Determine the [X, Y] coordinate at the center of the cell enclosing the given text.  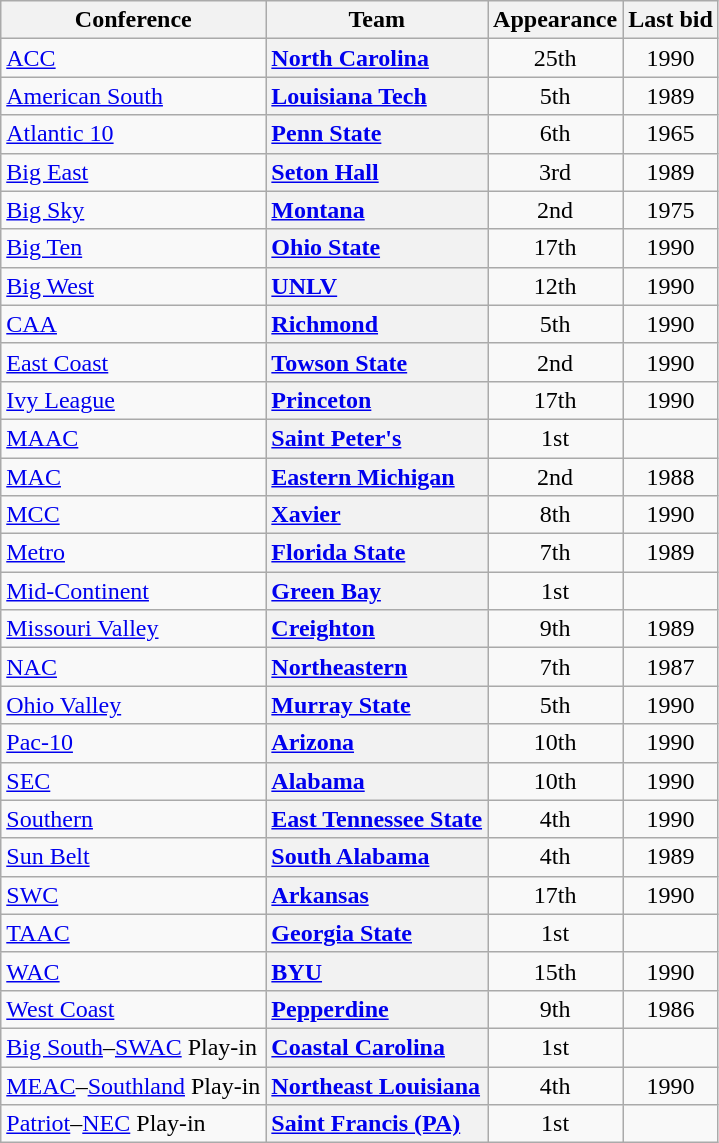
Appearance [556, 20]
Big Ten [134, 248]
CAA [134, 324]
Murray State [377, 705]
Ohio Valley [134, 705]
1988 [671, 477]
Big West [134, 286]
Pepperdine [377, 1009]
1965 [671, 134]
Metro [134, 553]
American South [134, 96]
1975 [671, 210]
1986 [671, 1009]
ACC [134, 58]
Ivy League [134, 400]
MAAC [134, 438]
Richmond [377, 324]
Arkansas [377, 895]
3rd [556, 172]
MEAC–Southland Play-in [134, 1085]
East Coast [134, 362]
1987 [671, 667]
East Tennessee State [377, 819]
Ohio State [377, 248]
Sun Belt [134, 857]
Atlantic 10 [134, 134]
Southern [134, 819]
WAC [134, 971]
Towson State [377, 362]
Eastern Michigan [377, 477]
15th [556, 971]
Missouri Valley [134, 629]
SWC [134, 895]
West Coast [134, 1009]
Green Bay [377, 591]
Conference [134, 20]
Big East [134, 172]
Xavier [377, 515]
Pac-10 [134, 743]
UNLV [377, 286]
8th [556, 515]
Patriot–NEC Play-in [134, 1124]
Mid-Continent [134, 591]
25th [556, 58]
Alabama [377, 781]
12th [556, 286]
NAC [134, 667]
Penn State [377, 134]
Big Sky [134, 210]
Georgia State [377, 933]
Last bid [671, 20]
Arizona [377, 743]
TAAC [134, 933]
Florida State [377, 553]
Northeast Louisiana [377, 1085]
Northeastern [377, 667]
Saint Francis (PA) [377, 1124]
SEC [134, 781]
MCC [134, 515]
Louisiana Tech [377, 96]
Coastal Carolina [377, 1047]
Creighton [377, 629]
BYU [377, 971]
Saint Peter's [377, 438]
Seton Hall [377, 172]
Princeton [377, 400]
North Carolina [377, 58]
6th [556, 134]
Big South–SWAC Play-in [134, 1047]
Team [377, 20]
MAC [134, 477]
South Alabama [377, 857]
Montana [377, 210]
